Search for the cell housing the specified text and yield its [X, Y] center coordinate. 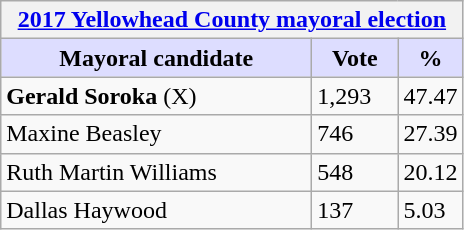
Gerald Soroka (X) [156, 96]
1,293 [355, 96]
548 [355, 172]
Mayoral candidate [156, 58]
137 [355, 210]
5.03 [430, 210]
746 [355, 134]
Maxine Beasley [156, 134]
% [430, 58]
2017 Yellowhead County mayoral election [232, 20]
Ruth Martin Williams [156, 172]
27.39 [430, 134]
47.47 [430, 96]
Dallas Haywood [156, 210]
Vote [355, 58]
20.12 [430, 172]
